Output the (x, y) coordinate of the center of the cell containing the given text.  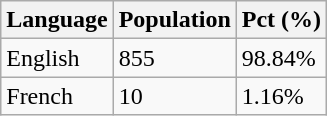
Pct (%) (281, 20)
French (57, 96)
Population (174, 20)
Language (57, 20)
855 (174, 58)
1.16% (281, 96)
English (57, 58)
10 (174, 96)
98.84% (281, 58)
